For the text-containing cell, return its midpoint in (x, y) coordinate format. 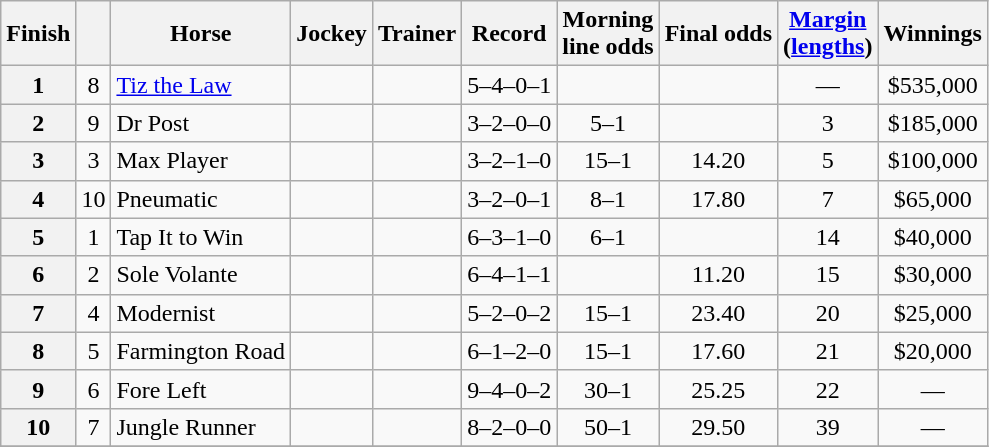
5–2–0–2 (510, 313)
Record (510, 34)
5–1 (608, 123)
15 (828, 275)
Horse (201, 34)
Pneumatic (201, 199)
Final odds (718, 34)
9–4–0–2 (510, 389)
17.80 (718, 199)
39 (828, 427)
$40,000 (932, 237)
$65,000 (932, 199)
30–1 (608, 389)
$100,000 (932, 161)
6–4–1–1 (510, 275)
Tiz the Law (201, 85)
50–1 (608, 427)
11.20 (718, 275)
22 (828, 389)
8–2–0–0 (510, 427)
6–1–2–0 (510, 351)
Jungle Runner (201, 427)
3–2–0–1 (510, 199)
Modernist (201, 313)
3–2–1–0 (510, 161)
14.20 (718, 161)
$535,000 (932, 85)
6–1 (608, 237)
20 (828, 313)
Farmington Road (201, 351)
$30,000 (932, 275)
Dr Post (201, 123)
8–1 (608, 199)
Finish (38, 34)
3–2–0–0 (510, 123)
17.60 (718, 351)
6–3–1–0 (510, 237)
Trainer (416, 34)
Winnings (932, 34)
25.25 (718, 389)
14 (828, 237)
Max Player (201, 161)
Fore Left (201, 389)
$25,000 (932, 313)
5–4–0–1 (510, 85)
Jockey (332, 34)
$20,000 (932, 351)
Tap It to Win (201, 237)
Sole Volante (201, 275)
Margin(lengths) (828, 34)
$185,000 (932, 123)
29.50 (718, 427)
21 (828, 351)
Morningline odds (608, 34)
23.40 (718, 313)
